Return the (x, y) coordinate for the center point of the cell that contains the specified text.  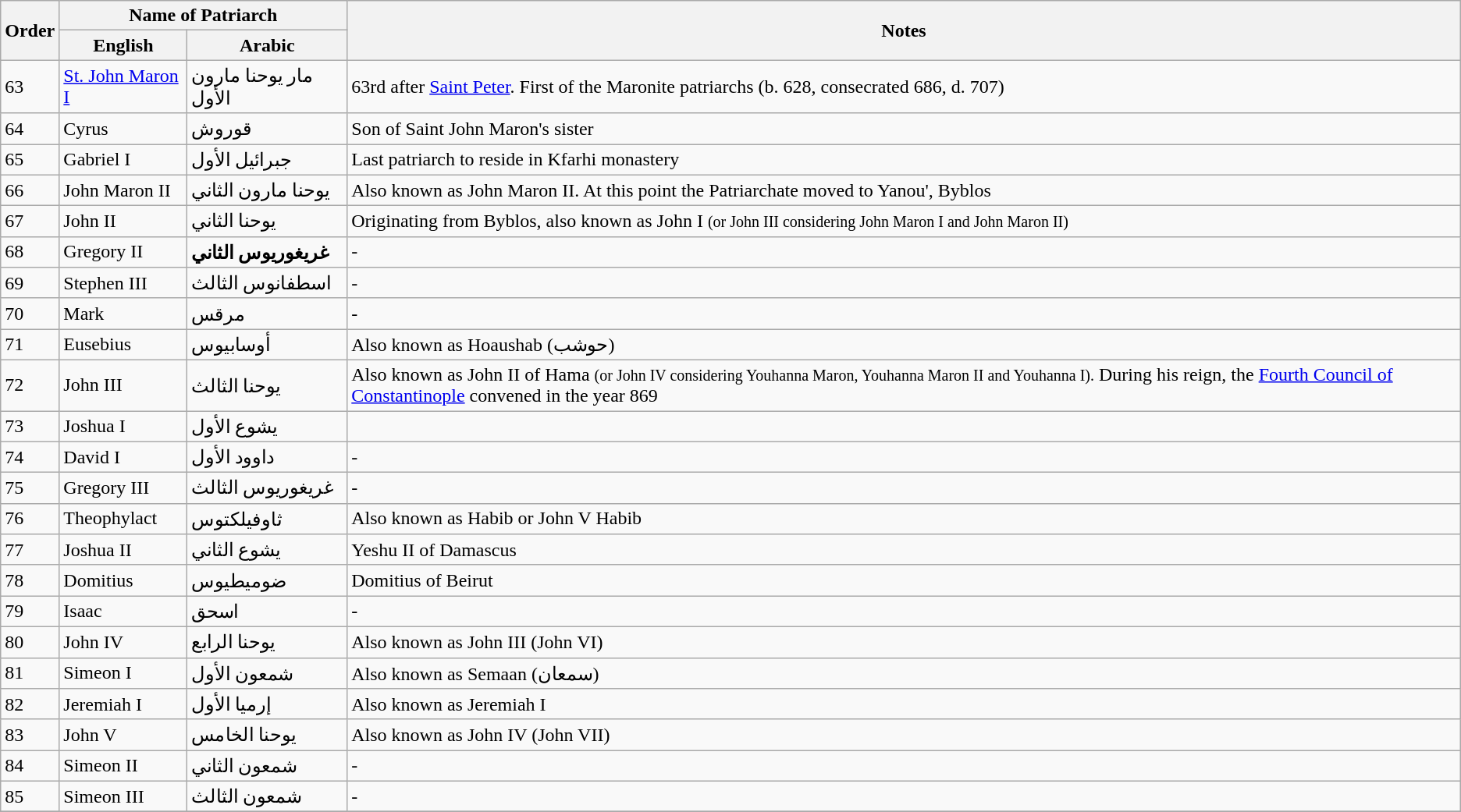
Also known as Semaan (سمعان) (904, 673)
Name of Patriarch (203, 16)
داوود الأول (267, 457)
Also known as John III (John VI) (904, 642)
Also known as John Maron II. At this point the Patriarchate moved to Yanou', Byblos (904, 190)
Yeshu II of Damascus (904, 550)
Eusebius (123, 345)
79 (30, 612)
Originating from Byblos, also known as John I (or John III considering John Maron I and John Maron II) (904, 222)
Domitius of Beirut (904, 580)
يوحنا الخامس (267, 735)
Last patriarch to reside in Kfarhi monastery (904, 159)
يشوع الثاني (267, 550)
John III (123, 385)
63rd after Saint Peter. First of the Maronite patriarchs (b. 628, consecrated 686, d. 707) (904, 87)
مار يوحنا مارون الأول (267, 87)
81 (30, 673)
يوحنا الثاني (267, 222)
78 (30, 580)
67 (30, 222)
68 (30, 252)
71 (30, 345)
Stephen III (123, 283)
St. John Maron I (123, 87)
يوحنا مارون الثاني (267, 190)
75 (30, 488)
82 (30, 704)
Isaac (123, 612)
John II (123, 222)
76 (30, 519)
80 (30, 642)
Arabic (267, 45)
73 (30, 426)
69 (30, 283)
Domitius (123, 580)
John IV (123, 642)
Simeon III (123, 796)
شمعون الثالث (267, 796)
Jeremiah I (123, 704)
أوسابيوس (267, 345)
ثاوفيلكتوس (267, 519)
Joshua II (123, 550)
John V (123, 735)
شمعون الأول (267, 673)
John Maron II (123, 190)
85 (30, 796)
70 (30, 314)
يوحنا الثالث (267, 385)
Also known as Habib or John V Habib (904, 519)
77 (30, 550)
Gabriel I (123, 159)
غريغوريوس الثالث (267, 488)
قوروش (267, 129)
Cyrus (123, 129)
64 (30, 129)
English (123, 45)
David I (123, 457)
Also known as Hoaushab (حوشب) (904, 345)
Also known as John IV (John VII) (904, 735)
72 (30, 385)
يوحنا الرابع (267, 642)
Joshua I (123, 426)
66 (30, 190)
يشوع الأول (267, 426)
63 (30, 87)
Son of Saint John Maron's sister (904, 129)
Simeon I (123, 673)
إرميا الأول (267, 704)
Gregory III (123, 488)
جبرائيل الأول (267, 159)
65 (30, 159)
84 (30, 766)
Also known as Jeremiah I (904, 704)
Notes (904, 30)
مرقس (267, 314)
اسحق (267, 612)
Gregory II (123, 252)
Mark (123, 314)
Simeon II (123, 766)
74 (30, 457)
Theophylact (123, 519)
شمعون الثاني (267, 766)
ضوميطيوس (267, 580)
غريغوريوس الثاني (267, 252)
Order (30, 30)
83 (30, 735)
اسطفانوس الثالث (267, 283)
